For the text-containing cell, return its midpoint in [X, Y] coordinate format. 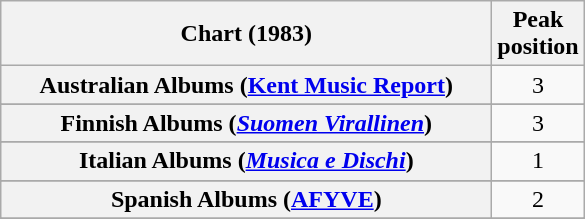
Finnish Albums (Suomen Virallinen) [246, 123]
Peakposition [538, 34]
Spanish Albums (AFYVE) [246, 199]
Chart (1983) [246, 34]
Italian Albums (Musica e Dischi) [246, 161]
Australian Albums (Kent Music Report) [246, 85]
1 [538, 161]
2 [538, 199]
